Find where the given text appears and provide that cell's center as (X, Y) coordinate. 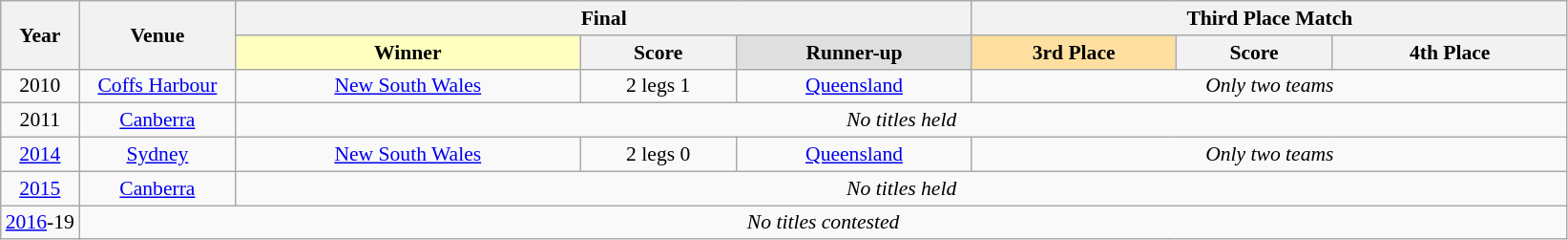
No titles contested (823, 223)
3rd Place (1074, 53)
2010 (40, 86)
4th Place (1450, 53)
Winner (408, 53)
2015 (40, 188)
Final (603, 18)
Coffs Harbour (157, 86)
Venue (157, 34)
Third Place Match (1269, 18)
2 legs 0 (659, 155)
2 legs 1 (659, 86)
Year (40, 34)
2014 (40, 155)
2016-19 (40, 223)
2011 (40, 120)
Runner-up (855, 53)
Sydney (157, 155)
